For the text-containing cell, return its midpoint in [X, Y] coordinate format. 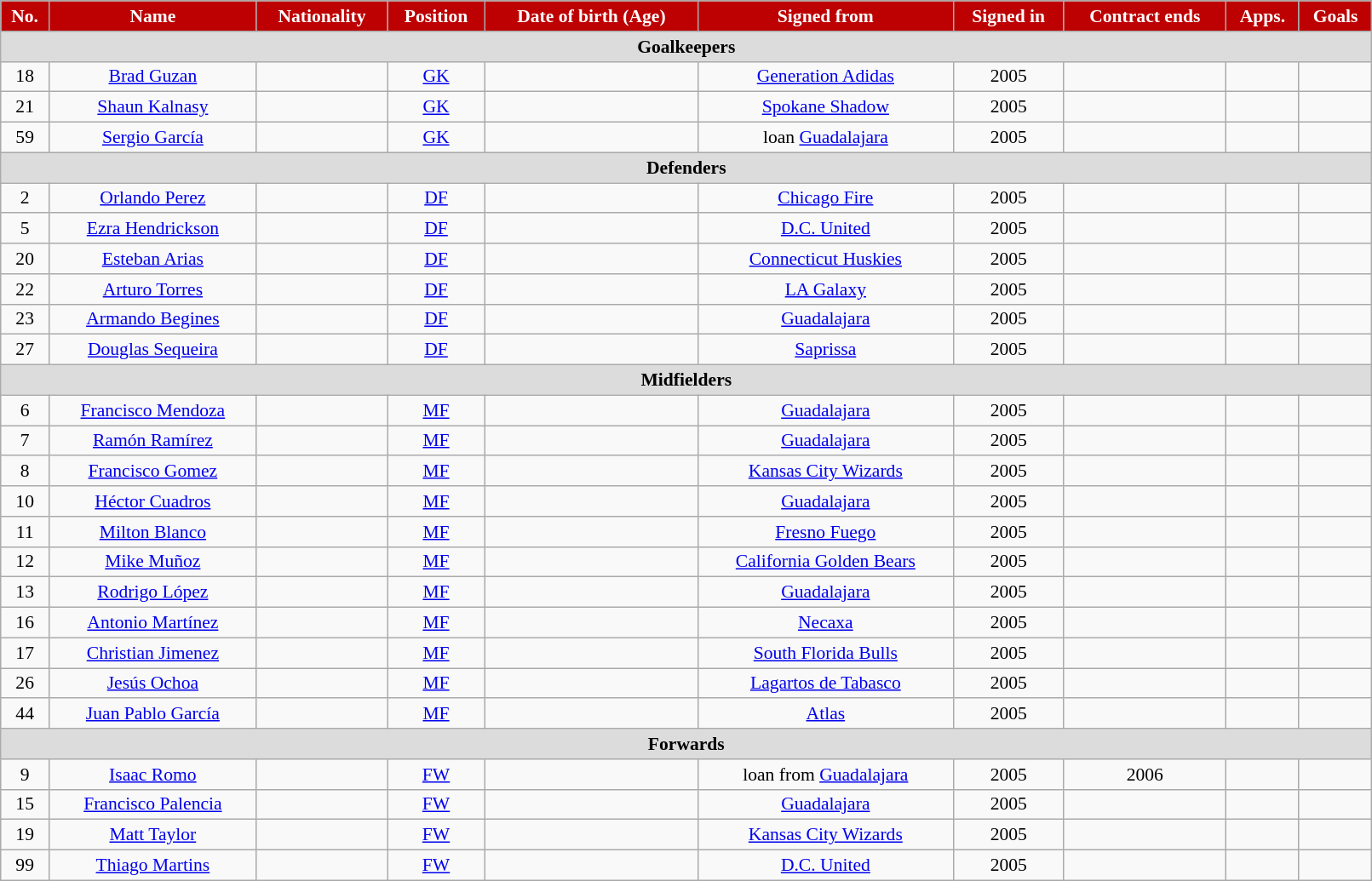
Arturo Torres [153, 289]
No. [26, 16]
Jesús Ochoa [153, 684]
Francisco Gomez [153, 472]
Midfielders [686, 380]
Goalkeepers [686, 47]
Fresno Fuego [825, 532]
Necaxa [825, 623]
Juan Pablo García [153, 714]
15 [26, 804]
99 [26, 866]
Sergio García [153, 138]
Signed from [825, 16]
11 [26, 532]
Brad Guzan [153, 77]
Antonio Martínez [153, 623]
Saprissa [825, 350]
Ramón Ramírez [153, 441]
59 [26, 138]
Rodrigo López [153, 592]
18 [26, 77]
California Golden Bears [825, 562]
23 [26, 319]
South Florida Bulls [825, 653]
Signed in [1008, 16]
Connecticut Huskies [825, 259]
LA Galaxy [825, 289]
2006 [1145, 775]
Chicago Fire [825, 198]
Douglas Sequeira [153, 350]
26 [26, 684]
Generation Adidas [825, 77]
19 [26, 835]
20 [26, 259]
Defenders [686, 168]
Spokane Shadow [825, 107]
10 [26, 501]
loan Guadalajara [825, 138]
16 [26, 623]
Lagartos de Tabasco [825, 684]
22 [26, 289]
Apps. [1262, 16]
Nationality [322, 16]
17 [26, 653]
21 [26, 107]
loan from Guadalajara [825, 775]
Date of birth (Age) [591, 16]
Francisco Mendoza [153, 410]
2 [26, 198]
Héctor Cuadros [153, 501]
27 [26, 350]
44 [26, 714]
8 [26, 472]
Goals [1335, 16]
Esteban Arias [153, 259]
12 [26, 562]
9 [26, 775]
Thiago Martins [153, 866]
Armando Begines [153, 319]
6 [26, 410]
Milton Blanco [153, 532]
Francisco Palencia [153, 804]
Contract ends [1145, 16]
Position [436, 16]
13 [26, 592]
Orlando Perez [153, 198]
Christian Jimenez [153, 653]
Shaun Kalnasy [153, 107]
Forwards [686, 744]
Mike Muñoz [153, 562]
7 [26, 441]
Name [153, 16]
Isaac Romo [153, 775]
Ezra Hendrickson [153, 229]
Matt Taylor [153, 835]
Atlas [825, 714]
5 [26, 229]
